Provide the [x, y] coordinate of the cell's center where the given text is located.  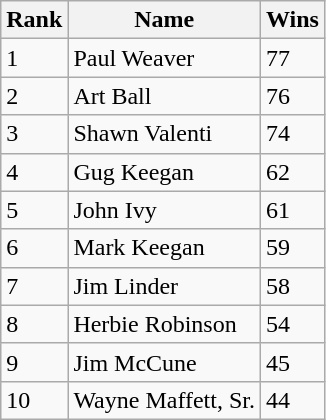
Rank [34, 20]
Art Ball [164, 96]
9 [34, 362]
Paul Weaver [164, 58]
54 [293, 324]
Mark Keegan [164, 248]
8 [34, 324]
62 [293, 172]
Gug Keegan [164, 172]
7 [34, 286]
10 [34, 400]
77 [293, 58]
John Ivy [164, 210]
3 [34, 134]
58 [293, 286]
Name [164, 20]
6 [34, 248]
4 [34, 172]
45 [293, 362]
74 [293, 134]
Jim Linder [164, 286]
Shawn Valenti [164, 134]
44 [293, 400]
5 [34, 210]
Wins [293, 20]
Jim McCune [164, 362]
Herbie Robinson [164, 324]
Wayne Maffett, Sr. [164, 400]
1 [34, 58]
76 [293, 96]
59 [293, 248]
61 [293, 210]
2 [34, 96]
